Find where the given text appears and provide that cell's center as (x, y) coordinate. 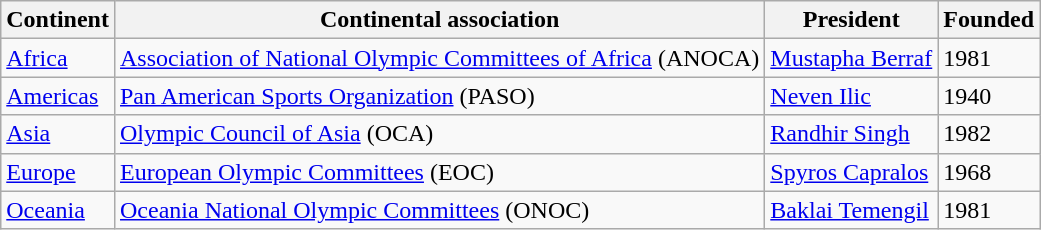
1940 (989, 96)
Continental association (439, 20)
Oceania (58, 210)
Mustapha Berraf (852, 58)
Randhir Singh (852, 134)
European Olympic Committees (EOC) (439, 172)
Americas (58, 96)
President (852, 20)
Founded (989, 20)
1982 (989, 134)
Neven Ilic (852, 96)
Association of National Olympic Committees of Africa (ANOCA) (439, 58)
Spyros Capralos (852, 172)
Africa (58, 58)
Asia (58, 134)
Baklai Temengil (852, 210)
Europe (58, 172)
Oceania National Olympic Committees (ONOC) (439, 210)
Continent (58, 20)
Olympic Council of Asia (OCA) (439, 134)
1968 (989, 172)
Pan American Sports Organization (PASO) (439, 96)
